Extract the [x, y] coordinate from the center of the cell holding the provided text.  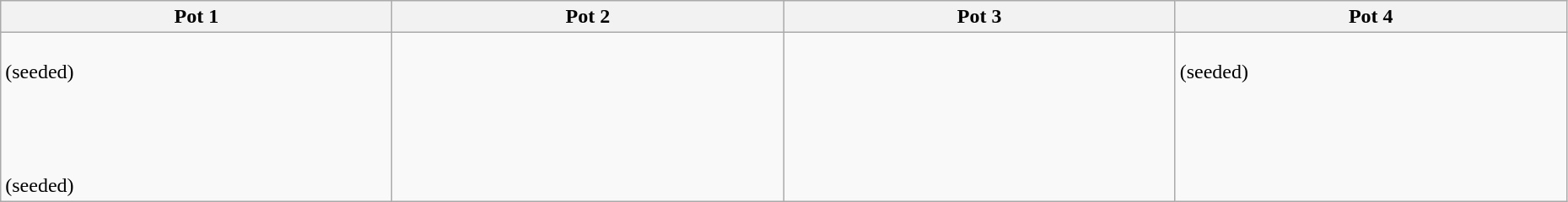
Pot 4 [1371, 17]
Pot 1 [197, 17]
Pot 3 [979, 17]
(seeded) [1371, 117]
Pot 2 [588, 17]
(seeded) (seeded) [197, 117]
